Pinpoint the cell where the given text exists, returning its (x, y) midpoint coordinate. 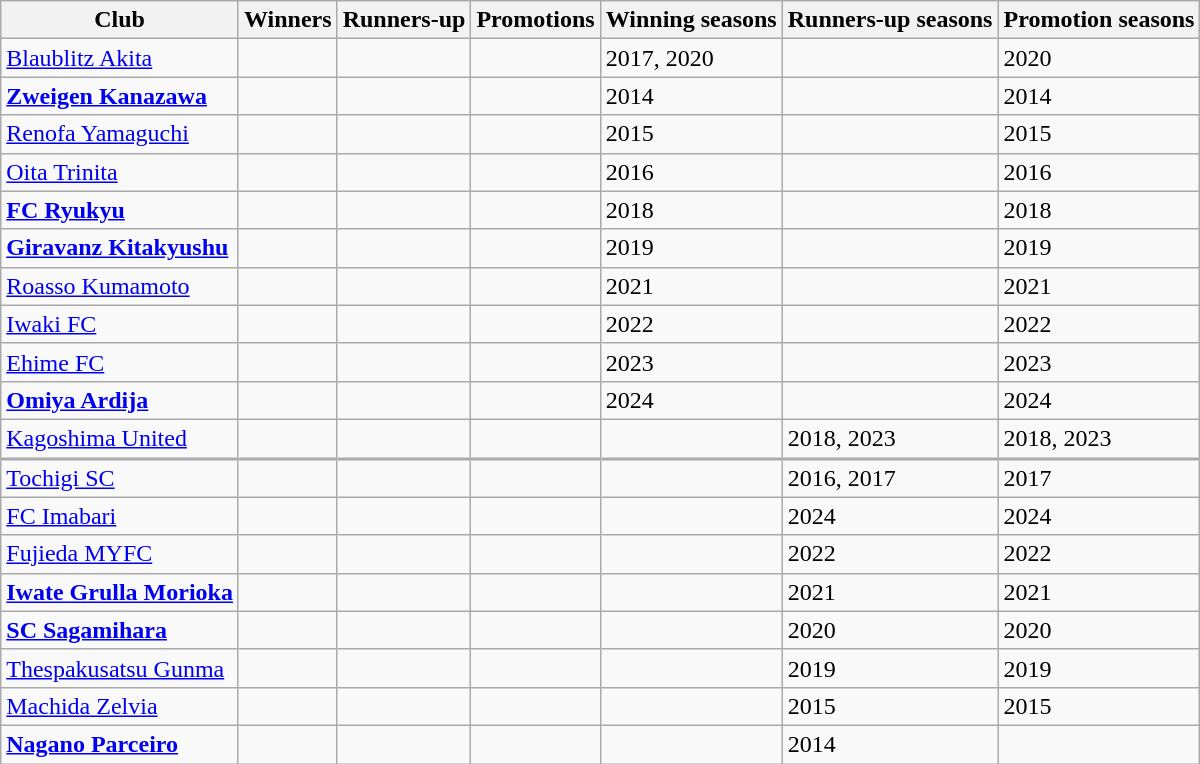
Runners-up (404, 20)
Iwate Grulla Morioka (120, 592)
Runners-up seasons (890, 20)
2016, 2017 (890, 478)
Iwaki FC (120, 324)
Omiya Ardija (120, 400)
Winners (288, 20)
Oita Trinita (120, 172)
Winning seasons (691, 20)
Ehime FC (120, 362)
Renofa Yamaguchi (120, 134)
2017, 2020 (691, 58)
Nagano Parceiro (120, 744)
Machida Zelvia (120, 706)
Blaublitz Akita (120, 58)
Tochigi SC (120, 478)
Club (120, 20)
Fujieda MYFC (120, 554)
Roasso Kumamoto (120, 286)
Kagoshima United (120, 438)
Thespakusatsu Gunma (120, 668)
Giravanz Kitakyushu (120, 248)
FC Ryukyu (120, 210)
FC Imabari (120, 516)
Zweigen Kanazawa (120, 96)
Promotion seasons (1099, 20)
SC Sagamihara (120, 630)
2017 (1099, 478)
Promotions (536, 20)
